Find where the given text appears and provide that cell's center as (x, y) coordinate. 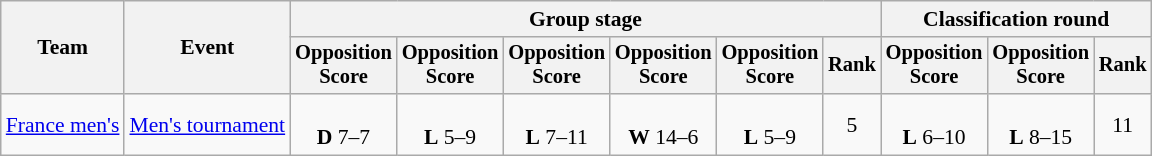
D 7–7 (344, 124)
11 (1123, 124)
Men's tournament (207, 124)
France men's (63, 124)
Event (207, 48)
L 7–11 (556, 124)
L 6–10 (934, 124)
Classification round (1016, 19)
W 14–6 (664, 124)
Group stage (586, 19)
L 8–15 (1040, 124)
Team (63, 48)
5 (852, 124)
